Find where the given text appears and provide that cell's center as (x, y) coordinate. 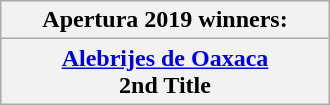
Alebrijes de Oaxaca2nd Title (165, 72)
Apertura 2019 winners: (165, 20)
